Extract the [X, Y] coordinate from the center of the cell holding the provided text.  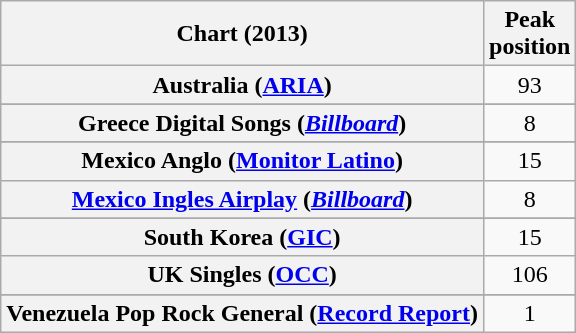
Venezuela Pop Rock General (Record Report) [242, 313]
93 [530, 85]
Peakposition [530, 34]
UK Singles (OCC) [242, 275]
Australia (ARIA) [242, 85]
Chart (2013) [242, 34]
106 [530, 275]
1 [530, 313]
South Korea (GIC) [242, 237]
Greece Digital Songs (Billboard) [242, 123]
Mexico Ingles Airplay (Billboard) [242, 199]
Mexico Anglo (Monitor Latino) [242, 161]
